Output the (X, Y) coordinate of the center of the cell containing the given text.  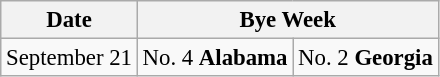
No. 2 Georgia (366, 58)
Date (69, 20)
September 21 (69, 58)
No. 4 Alabama (215, 58)
Bye Week (288, 20)
